For the text-containing cell, return its midpoint in (X, Y) coordinate format. 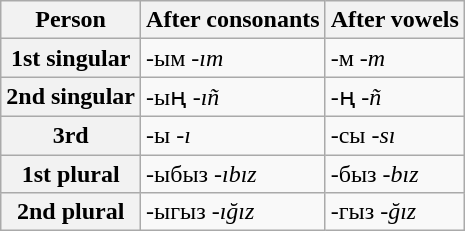
Person (71, 20)
2nd singular (71, 97)
-сы -sı (394, 135)
-ың -ıñ (234, 97)
After vowels (394, 20)
-быз -bız (394, 173)
1st plural (71, 173)
-ы -ı (234, 135)
3rd (71, 135)
-ым -ım (234, 58)
-ң -ñ (394, 97)
-ыгыз -ığız (234, 212)
2nd plural (71, 212)
-гыз -ğız (394, 212)
After consonants (234, 20)
1st singular (71, 58)
-ыбыз -ıbız (234, 173)
-м -m (394, 58)
